From the cell containing the given text, extract its center point as (X, Y) coordinate. 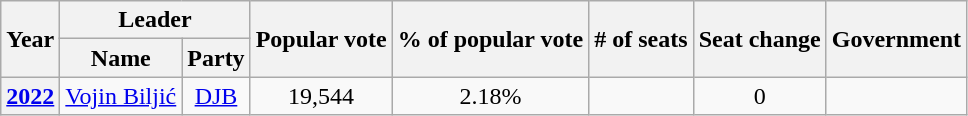
19,544 (321, 96)
Vojin Biljić (121, 96)
Name (121, 58)
Popular vote (321, 39)
2022 (30, 96)
DJB (216, 96)
Year (30, 39)
% of popular vote (490, 39)
0 (760, 96)
# of seats (641, 39)
Government (896, 39)
Party (216, 58)
2.18% (490, 96)
Leader (155, 20)
Seat change (760, 39)
